Extract the (X, Y) coordinate from the center of the cell holding the provided text.  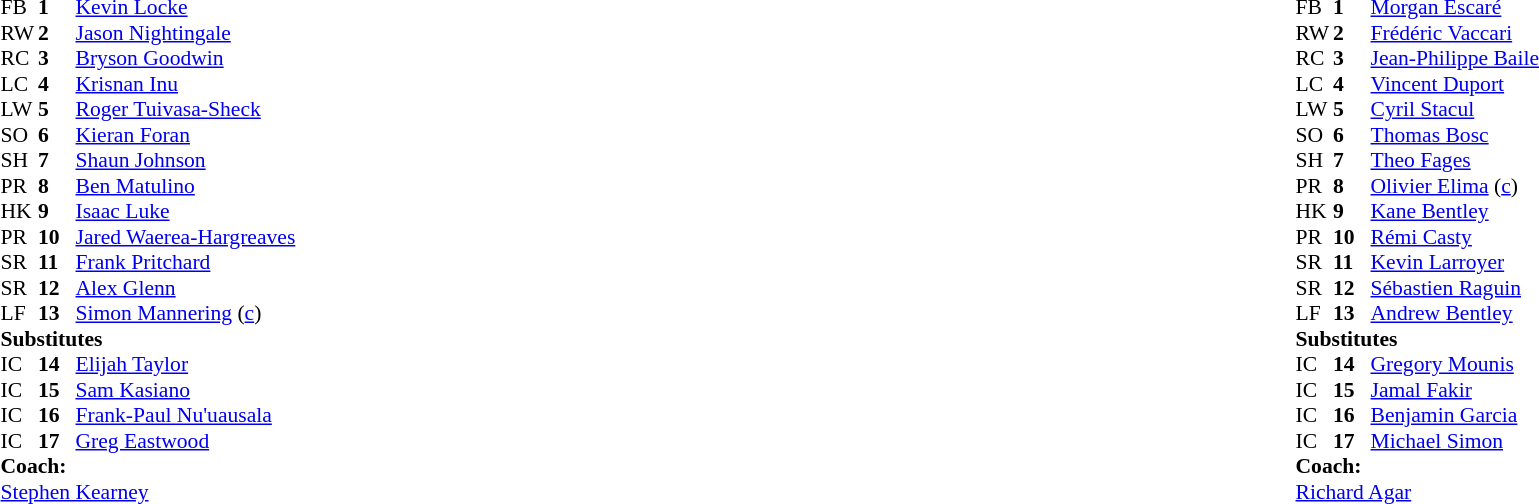
Jason Nightingale (186, 33)
Bryson Goodwin (186, 59)
Simon Mannering (c) (186, 313)
Frédéric Vaccari (1455, 33)
Sébastien Raguin (1455, 288)
Andrew Bentley (1455, 313)
Frank-Paul Nu'uausala (186, 415)
Vincent Duport (1455, 84)
Jamal Fakir (1455, 390)
Greg Eastwood (186, 441)
Michael Simon (1455, 441)
Ben Matulino (186, 186)
Kane Bentley (1455, 211)
Rémi Casty (1455, 237)
Theo Fages (1455, 161)
Gregory Mounis (1455, 365)
Frank Pritchard (186, 263)
Kieran Foran (186, 135)
Alex Glenn (186, 288)
Shaun Johnson (186, 161)
Isaac Luke (186, 211)
Sam Kasiano (186, 390)
Thomas Bosc (1455, 135)
Jean-Philippe Baile (1455, 59)
Kevin Larroyer (1455, 263)
Benjamin Garcia (1455, 415)
Olivier Elima (c) (1455, 186)
Roger Tuivasa-Sheck (186, 109)
Cyril Stacul (1455, 109)
Krisnan Inu (186, 84)
Elijah Taylor (186, 365)
Jared Waerea-Hargreaves (186, 237)
